Pinpoint the cell where the given text exists, returning its [x, y] midpoint coordinate. 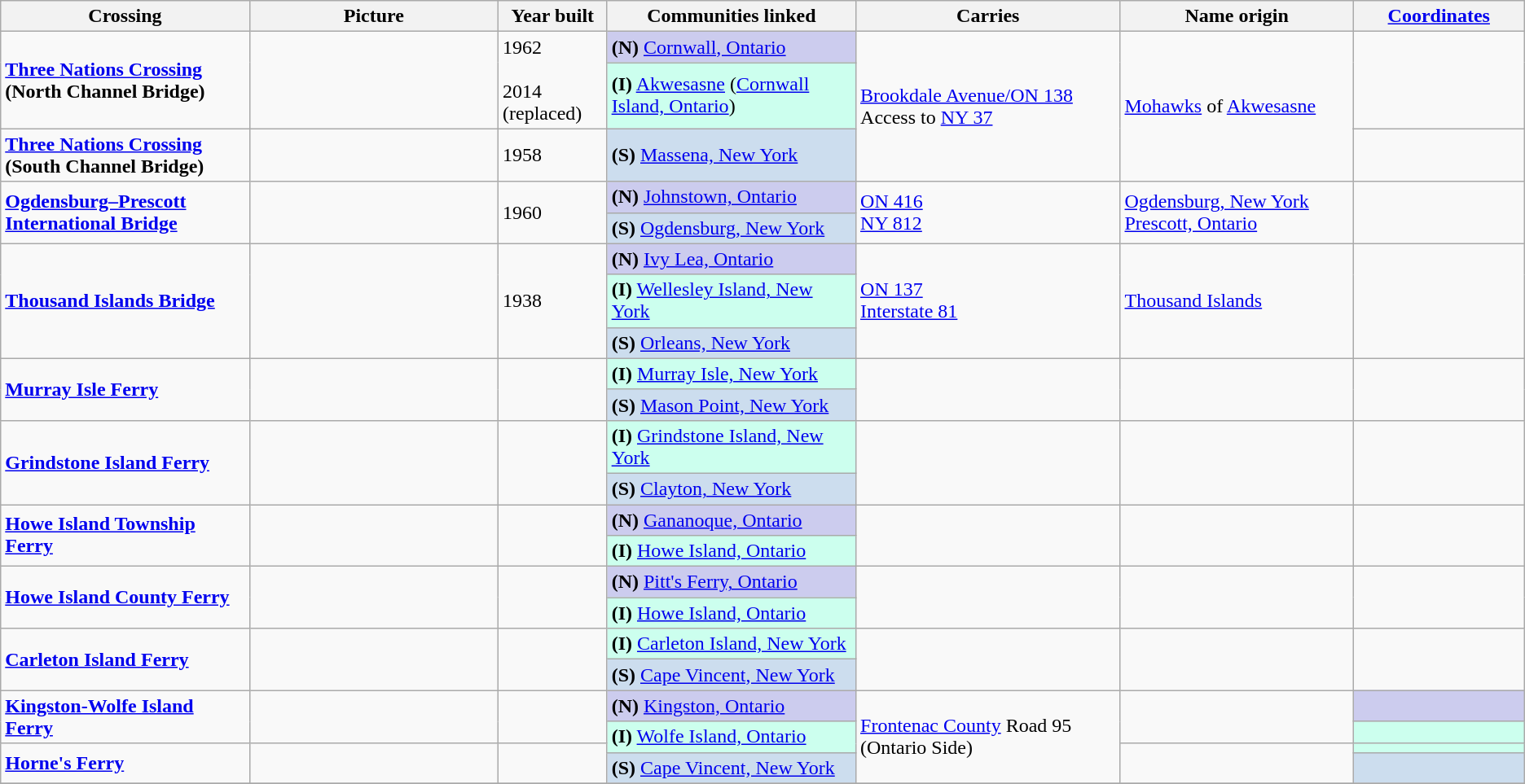
(N) Ivy Lea, Ontario [732, 259]
Carries [988, 16]
Thousand Islands [1237, 301]
Horne's Ferry [125, 764]
(I) Akwesasne (Cornwall Island, Ontario) [732, 96]
Howe Island Township Ferry [125, 536]
Communities linked [732, 16]
Mohawks of Akwesasne [1237, 107]
ON 416 NY 812 [988, 212]
(S) Ogdensburg, New York [732, 228]
(S) Orleans, New York [732, 343]
(I) Carleton Island, New York [732, 644]
1960 [553, 212]
(I) Wellesley Island, New York [732, 301]
1958 [553, 155]
Grindstone Island Ferry [125, 462]
Picture [373, 16]
Coordinates [1439, 16]
(N) Cornwall, Ontario [732, 47]
(N) Gananoque, Ontario [732, 520]
Three Nations Crossing (North Channel Bridge) [125, 80]
Carleton Island Ferry [125, 659]
Thousand Islands Bridge [125, 301]
(N) Johnstown, Ontario [732, 197]
(I) Wolfe Island, Ontario [732, 737]
(S) Mason Point, New York [732, 405]
Kingston-Wolfe Island Ferry [125, 716]
(I) Grindstone Island, New York [732, 446]
Name origin [1237, 16]
(N) Kingston, Ontario [732, 706]
ON 137 Interstate 81 [988, 301]
(S) Massena, New York [732, 155]
1962 2014 (replaced) [553, 80]
Howe Island County Ferry [125, 598]
Frontenac County Road 95 (Ontario Side) [988, 737]
(N) Pitt's Ferry, Ontario [732, 582]
(I) Murray Isle, New York [732, 374]
Murray Isle Ferry [125, 389]
Ogdensburg–Prescott International Bridge [125, 212]
Year built [553, 16]
Crossing [125, 16]
1938 [553, 301]
Three Nations Crossing (South Channel Bridge) [125, 155]
Brookdale Avenue/ON 138Access to NY 37 [988, 107]
Ogdensburg, New YorkPrescott, Ontario [1237, 212]
(S) Clayton, New York [732, 488]
